Return the (x, y) coordinate for the center point of the cell that contains the specified text.  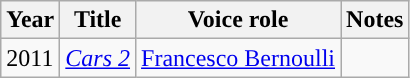
Year (30, 20)
Notes (375, 20)
Cars 2 (98, 58)
2011 (30, 58)
Title (98, 20)
Francesco Bernoulli (238, 58)
Voice role (238, 20)
